Locate the cell with the specified text and output its [x, y] center coordinate. 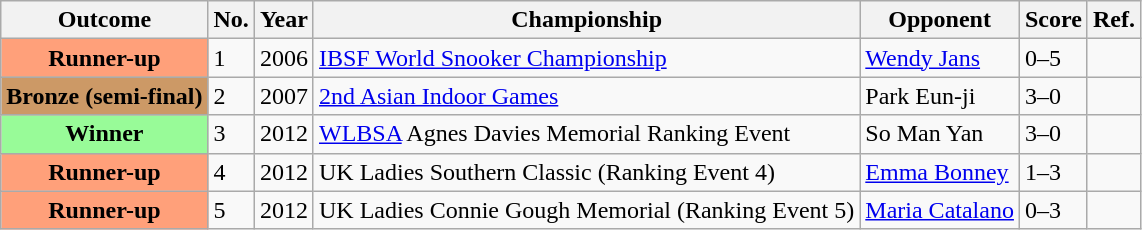
UK Ladies Connie Gough Memorial (Ranking Event 5) [586, 210]
1–3 [1053, 172]
Year [284, 20]
2007 [284, 96]
Outcome [104, 20]
2006 [284, 58]
2 [231, 96]
Park Eun-ji [940, 96]
3 [231, 134]
So Man Yan [940, 134]
Bronze (semi-final) [104, 96]
Opponent [940, 20]
4 [231, 172]
0–3 [1053, 210]
IBSF World Snooker Championship [586, 58]
2nd Asian Indoor Games [586, 96]
Wendy Jans [940, 58]
Winner [104, 134]
WLBSA Agnes Davies Memorial Ranking Event [586, 134]
No. [231, 20]
Maria Catalano [940, 210]
UK Ladies Southern Classic (Ranking Event 4) [586, 172]
Ref. [1114, 20]
Score [1053, 20]
Emma Bonney [940, 172]
5 [231, 210]
1 [231, 58]
0–5 [1053, 58]
Championship [586, 20]
